Locate the cell with the specified text and output its (x, y) center coordinate. 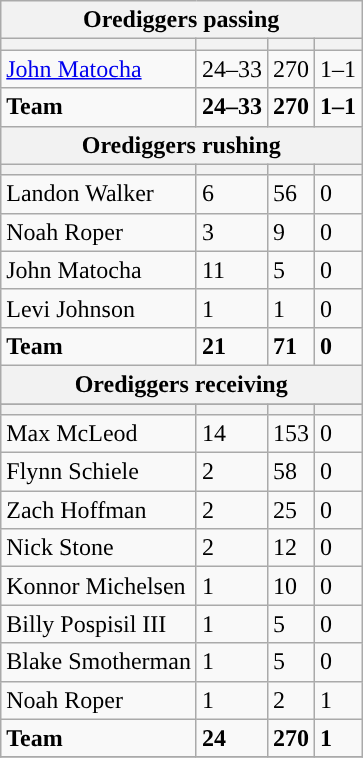
11 (232, 270)
Nick Stone (99, 548)
71 (292, 346)
14 (232, 434)
Max McLeod (99, 434)
153 (292, 434)
Zach Hoffman (99, 510)
25 (292, 510)
21 (232, 346)
10 (292, 586)
3 (232, 232)
24 (232, 738)
Flynn Schiele (99, 472)
Orediggers rushing (182, 145)
Billy Pospisil III (99, 624)
Orediggers passing (182, 20)
6 (232, 194)
Blake Smotherman (99, 662)
56 (292, 194)
9 (292, 232)
12 (292, 548)
Konnor Michelsen (99, 586)
58 (292, 472)
Orediggers receiving (182, 384)
Levi Johnson (99, 308)
Landon Walker (99, 194)
